Detect which cell encompasses the target text, then output its (X, Y) center coordinate. 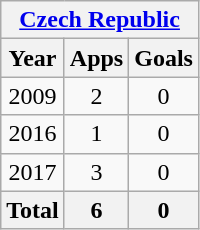
3 (96, 172)
1 (96, 134)
2016 (33, 134)
2017 (33, 172)
Total (33, 210)
Year (33, 58)
Goals (164, 58)
Czech Republic (100, 20)
2009 (33, 96)
2 (96, 96)
Apps (96, 58)
6 (96, 210)
